Identify which cell holds the provided text, then report its [x, y] central coordinate. 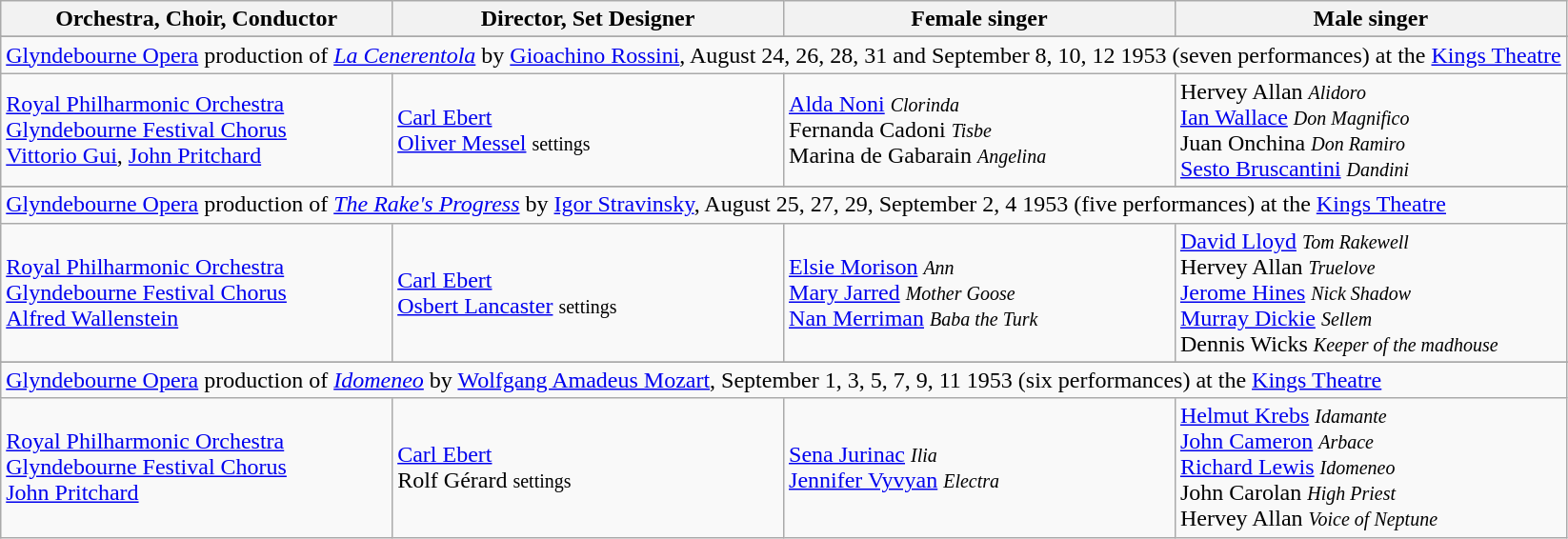
Hervey Allan AlidoroIan Wallace Don MagnificoJuan Onchina Don RamiroSesto Bruscantini Dandini [1370, 130]
Carl EbertOsbert Lancaster settings [589, 292]
Orchestra, Choir, Conductor [196, 19]
Director, Set Designer [589, 19]
Sena Jurinac IliaJennifer Vyvyan Electra [979, 468]
Royal Philharmonic OrchestraGlyndebourne Festival ChorusJohn Pritchard [196, 468]
Alda Noni ClorindaFernanda Cadoni TisbeMarina de Gabarain Angelina [979, 130]
Elsie Morison AnnMary Jarred Mother GooseNan Merriman Baba the Turk [979, 292]
Male singer [1370, 19]
Royal Philharmonic OrchestraGlyndebourne Festival ChorusAlfred Wallenstein [196, 292]
Female singer [979, 19]
Glyndebourne Opera production of Idomeneo by Wolfgang Amadeus Mozart, September 1, 3, 5, 7, 9, 11 1953 (six performances) at the Kings Theatre [784, 380]
David Lloyd Tom RakewellHervey Allan TrueloveJerome Hines Nick ShadowMurray Dickie SellemDennis Wicks Keeper of the madhouse [1370, 292]
Helmut Krebs IdamanteJohn Cameron ArbaceRichard Lewis IdomeneoJohn Carolan High PriestHervey Allan Voice of Neptune [1370, 468]
Carl EbertRolf Gérard settings [589, 468]
Royal Philharmonic OrchestraGlyndebourne Festival ChorusVittorio Gui, John Pritchard [196, 130]
Carl EbertOliver Messel settings [589, 130]
